Find where the given text appears and provide that cell's center as (x, y) coordinate. 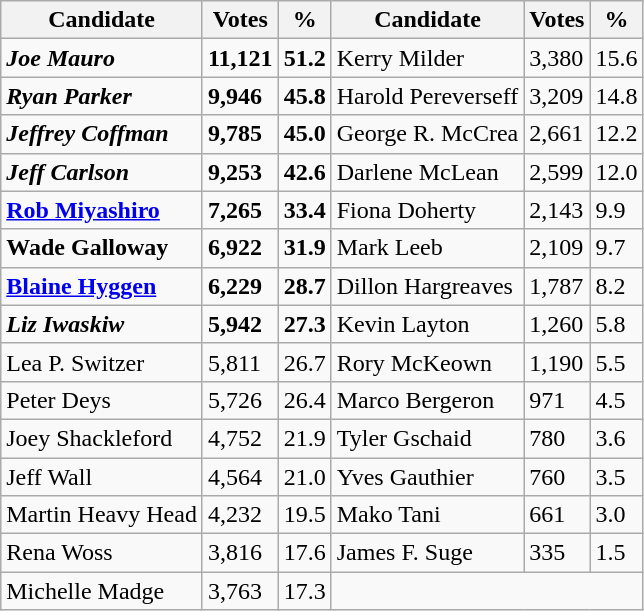
3,209 (557, 96)
Martin Heavy Head (102, 515)
Wade Galloway (102, 248)
4,564 (240, 477)
2,143 (557, 210)
19.5 (304, 515)
5.8 (616, 324)
3,763 (240, 591)
1.5 (616, 553)
33.4 (304, 210)
5,811 (240, 362)
Marco Bergeron (428, 400)
9.9 (616, 210)
Tyler Gschaid (428, 438)
2,661 (557, 134)
15.6 (616, 58)
9,785 (240, 134)
51.2 (304, 58)
Mako Tani (428, 515)
Rob Miyashiro (102, 210)
Mark Leeb (428, 248)
21.9 (304, 438)
4,232 (240, 515)
661 (557, 515)
Joe Mauro (102, 58)
Harold Pereverseff (428, 96)
Rena Woss (102, 553)
780 (557, 438)
2,599 (557, 172)
4.5 (616, 400)
12.0 (616, 172)
971 (557, 400)
Fiona Doherty (428, 210)
9,253 (240, 172)
31.9 (304, 248)
1,190 (557, 362)
760 (557, 477)
28.7 (304, 286)
9.7 (616, 248)
21.0 (304, 477)
Liz Iwaskiw (102, 324)
3.5 (616, 477)
335 (557, 553)
26.7 (304, 362)
3,816 (240, 553)
Peter Deys (102, 400)
5,942 (240, 324)
6,229 (240, 286)
Joey Shackleford (102, 438)
Jeff Wall (102, 477)
26.4 (304, 400)
1,260 (557, 324)
Michelle Madge (102, 591)
45.8 (304, 96)
5,726 (240, 400)
45.0 (304, 134)
9,946 (240, 96)
Blaine Hyggen (102, 286)
Dillon Hargreaves (428, 286)
7,265 (240, 210)
42.6 (304, 172)
Kerry Milder (428, 58)
Kevin Layton (428, 324)
12.2 (616, 134)
11,121 (240, 58)
17.3 (304, 591)
Ryan Parker (102, 96)
Darlene McLean (428, 172)
Lea P. Switzer (102, 362)
17.6 (304, 553)
George R. McCrea (428, 134)
8.2 (616, 286)
3.6 (616, 438)
6,922 (240, 248)
Yves Gauthier (428, 477)
1,787 (557, 286)
27.3 (304, 324)
14.8 (616, 96)
Jeff Carlson (102, 172)
2,109 (557, 248)
5.5 (616, 362)
3,380 (557, 58)
3.0 (616, 515)
Jeffrey Coffman (102, 134)
James F. Suge (428, 553)
Rory McKeown (428, 362)
4,752 (240, 438)
